Search for the cell housing the specified text and yield its (x, y) center coordinate. 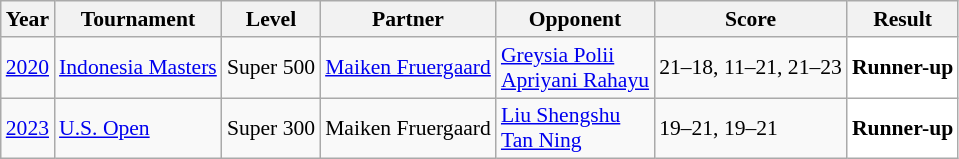
Greysia Polii Apriyani Rahayu (575, 68)
Super 500 (271, 68)
19–21, 19–21 (750, 128)
Partner (408, 19)
Opponent (575, 19)
Score (750, 19)
21–18, 11–21, 21–23 (750, 68)
U.S. Open (138, 128)
Super 300 (271, 128)
Year (28, 19)
Result (902, 19)
Level (271, 19)
2023 (28, 128)
2020 (28, 68)
Indonesia Masters (138, 68)
Liu Shengshu Tan Ning (575, 128)
Tournament (138, 19)
